Locate the cell with the specified text and output its (X, Y) center coordinate. 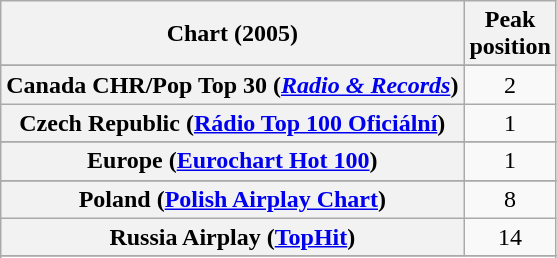
Poland (Polish Airplay Chart) (232, 199)
8 (510, 199)
2 (510, 85)
Peakposition (510, 34)
Russia Airplay (TopHit) (232, 237)
14 (510, 237)
Canada CHR/Pop Top 30 (Radio & Records) (232, 85)
Chart (2005) (232, 34)
Czech Republic (Rádio Top 100 Oficiální) (232, 123)
Europe (Eurochart Hot 100) (232, 161)
